Return the [X, Y] coordinate for the center point of the cell that contains the specified text.  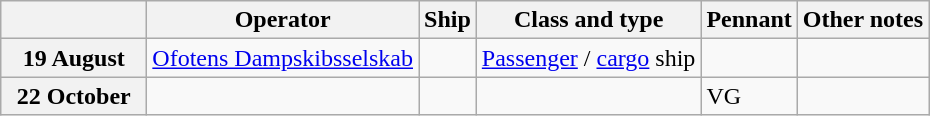
Pennant [749, 20]
Other notes [862, 20]
22 October [74, 96]
19 August [74, 58]
Class and type [588, 20]
Passenger / cargo ship [588, 58]
VG [749, 96]
Ship [448, 20]
Ofotens Dampskibsselskab [283, 58]
Operator [283, 20]
